Extract the [x, y] coordinate from the center of the cell holding the provided text.  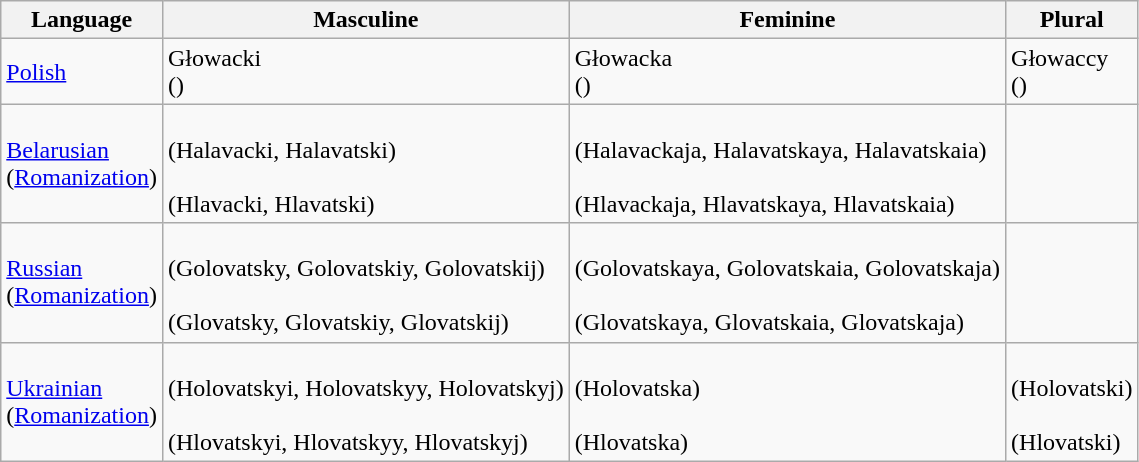
(Holovatskyi, Holovatskyy, Holovatskyj) (Hlovatskyi, Hlovatskyy, Hlovatskyj) [366, 402]
(Holovatski) (Hlovatski) [1072, 402]
Feminine [787, 20]
(Golovatskaya, Golovatskaia, Golovatskaja) (Glovatskaya, Glovatskaia, Glovatskaja) [787, 282]
(Holovatska) (Hlovatska) [787, 402]
Głowaccy () [1072, 72]
(Golovatsky, Golovatskiy, Golovatskij) (Glovatsky, Glovatskiy, Glovatskij) [366, 282]
Plural [1072, 20]
Polish [82, 72]
Masculine [366, 20]
Ukrainian (Romanization) [82, 402]
Głowacka () [787, 72]
Language [82, 20]
(Halavacki, Halavatski) (Hlavacki, Hlavatski) [366, 164]
(Halavackaja, Halavatskaya, Halavatskaia) (Hlavackaja, Hlavatskaya, Hlavatskaia) [787, 164]
Głowacki () [366, 72]
Russian (Romanization) [82, 282]
Belarusian (Romanization) [82, 164]
